Capture the cell that displays the provided text and extract its (X, Y) central coordinate. 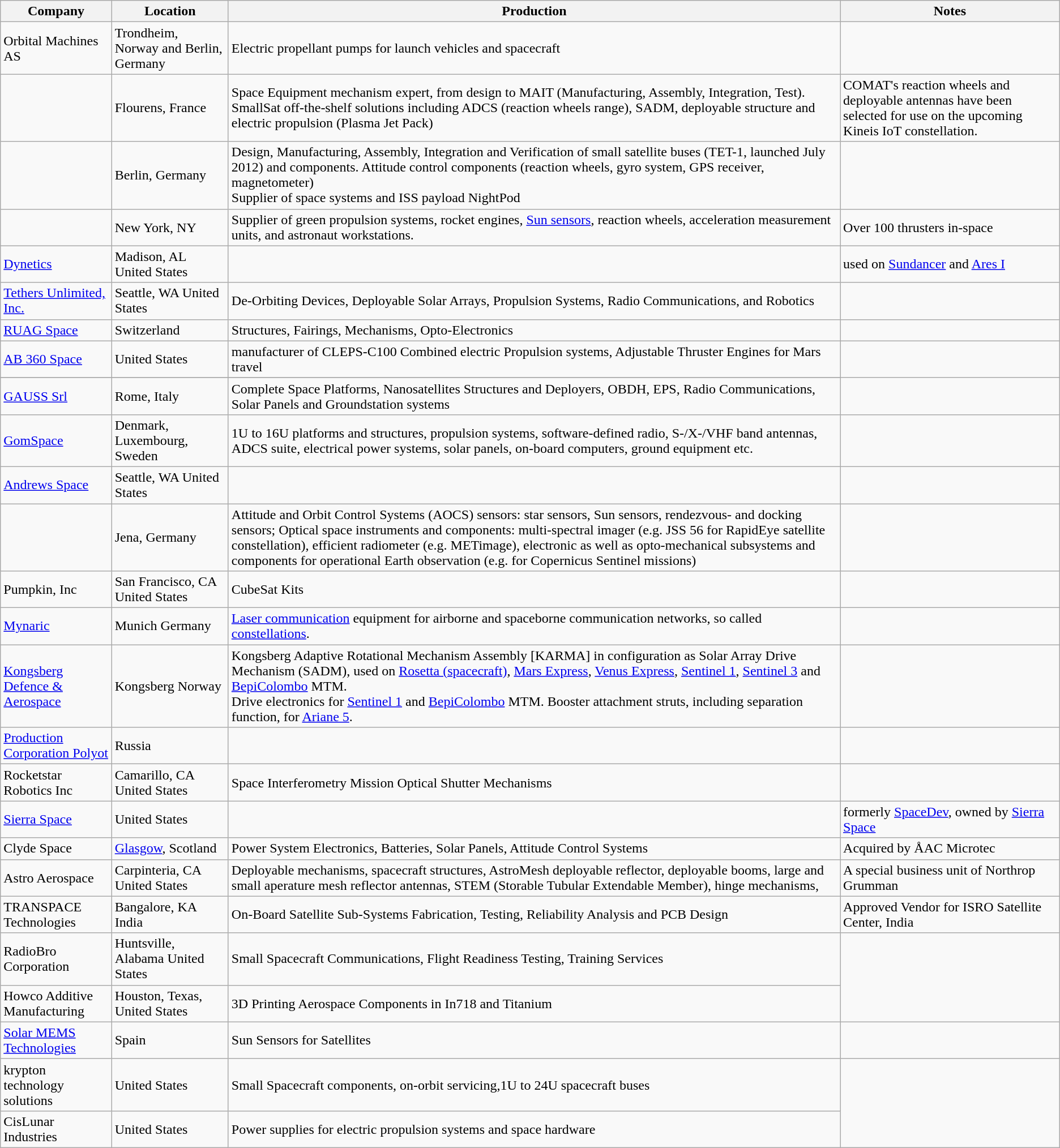
COMAT's reaction wheels and deployable antennas have been selected for use on the upcoming Kineis IoT constellation. (950, 108)
Kongsberg Norway (170, 686)
Space Interferometry Mission Optical Shutter Mechanisms (534, 782)
Carpinteria, CA United States (170, 877)
Trondheim, Norway and Berlin, Germany (170, 48)
RUAG Space (56, 330)
Berlin, Germany (170, 175)
Sierra Space (56, 820)
Dynetics (56, 264)
Tethers Unlimited, Inc. (56, 301)
Supplier of green propulsion systems, rocket engines, Sun sensors, reaction wheels, acceleration measurement units, and astronaut workstations. (534, 228)
De-Orbiting Devices, Deployable Solar Arrays, Propulsion Systems, Radio Communications, and Robotics (534, 301)
CisLunar Industries (56, 1129)
Location (170, 11)
Switzerland (170, 330)
Madison, AL United States (170, 264)
Mynaric (56, 626)
formerly SpaceDev, owned by Sierra Space (950, 820)
Houston, Texas, United States (170, 1003)
GAUSS Srl (56, 396)
Solar MEMS Technologies (56, 1040)
Pumpkin, Inc (56, 590)
Denmark, Luxembourg, Sweden (170, 440)
GomSpace (56, 440)
Russia (170, 746)
Kongsberg Defence & Aerospace (56, 686)
Sun Sensors for Satellites (534, 1040)
Jena, Germany (170, 538)
Camarillo, CA United States (170, 782)
Munich Germany (170, 626)
Howco Additive Manufacturing (56, 1003)
Over 100 thrusters in-space (950, 228)
CubeSat Kits (534, 590)
Company (56, 11)
Structures, Fairings, Mechanisms, Opto-Electronics (534, 330)
Clyde Space (56, 849)
Astro Aerospace (56, 877)
Power System Electronics, Batteries, Solar Panels, Attitude Control Systems (534, 849)
Production (534, 11)
TRANSPACE Technologies (56, 915)
Power supplies for electric propulsion systems and space hardware (534, 1129)
Small Spacecraft Communications, Flight Readiness Testing, Training Services (534, 959)
AB 360 Space (56, 359)
A special business unit of Northrop Grumman (950, 877)
Small Spacecraft components, on-orbit servicing,1U to 24U spacecraft buses (534, 1085)
krypton technology solutions (56, 1085)
Laser communication equipment for airborne and spaceborne communication networks, so called constellations. (534, 626)
Flourens, France (170, 108)
3D Printing Aerospace Components in In718 and Titanium (534, 1003)
RadioBro Corporation (56, 959)
Approved Vendor for ISRO Satellite Center, India (950, 915)
used on Sundancer and Ares I (950, 264)
San Francisco, CA United States (170, 590)
Rocketstar Robotics Inc (56, 782)
Andrews Space (56, 485)
On-Board Satellite Sub-Systems Fabrication, Testing, Reliability Analysis and PCB Design (534, 915)
Electric propellant pumps for launch vehicles and spacecraft (534, 48)
New York, NY (170, 228)
manufacturer of CLEPS-C100 Combined electric Propulsion systems, Adjustable Thruster Engines for Mars travel (534, 359)
Acquired by ÅAC Microtec (950, 849)
Spain (170, 1040)
Production Corporation Polyot (56, 746)
Notes (950, 11)
Complete Space Platforms, Nanosatellites Structures and Deployers, OBDH, EPS, Radio Communications, Solar Panels and Groundstation systems (534, 396)
Huntsville, Alabama United States (170, 959)
Rome, Italy (170, 396)
Bangalore, KA India (170, 915)
Orbital Machines AS (56, 48)
Glasgow, Scotland (170, 849)
